Pinpoint the cell where the given text exists, returning its (x, y) midpoint coordinate. 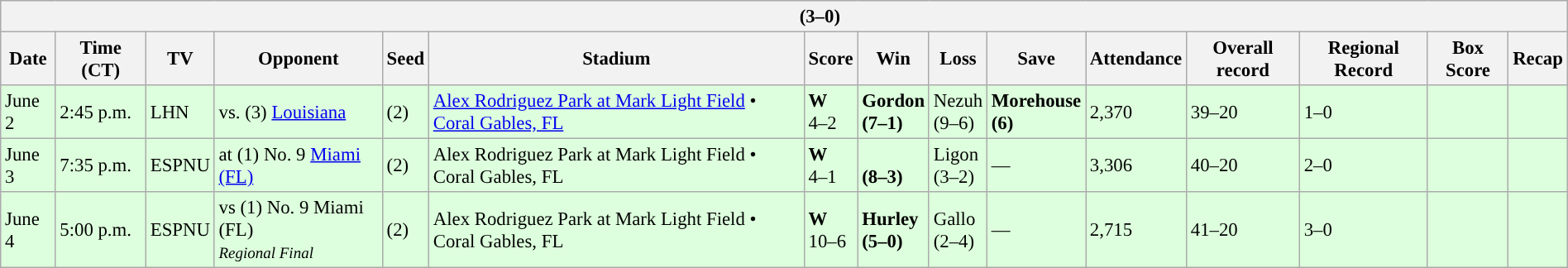
Save (1035, 58)
Overall record (1242, 58)
Time (CT) (101, 58)
LHN (180, 112)
3,306 (1135, 165)
W4–1 (830, 165)
Nezuh(9–6) (958, 112)
Score (830, 58)
Seed (405, 58)
(3–0) (784, 17)
5:00 p.m. (101, 230)
39–20 (1242, 112)
(8–3) (893, 165)
Morehouse(6) (1035, 112)
Opponent (298, 58)
Attendance (1135, 58)
Loss (958, 58)
W4–2 (830, 112)
vs. (3) Louisiana (298, 112)
2–0 (1363, 165)
Hurley(5–0) (893, 230)
Ligon(3–2) (958, 165)
7:35 p.m. (101, 165)
TV (180, 58)
Stadium (616, 58)
at (1) No. 9 Miami (FL) (298, 165)
1–0 (1363, 112)
Regional Record (1363, 58)
vs (1) No. 9 Miami (FL)Regional Final (298, 230)
June 4 (28, 230)
June 2 (28, 112)
40–20 (1242, 165)
Win (893, 58)
W10–6 (830, 230)
2,370 (1135, 112)
Recap (1538, 58)
June 3 (28, 165)
Gordon(7–1) (893, 112)
3–0 (1363, 230)
Gallo(2–4) (958, 230)
2:45 p.m. (101, 112)
Box Score (1468, 58)
41–20 (1242, 230)
Date (28, 58)
2,715 (1135, 230)
